Find where the given text appears and provide that cell's center as [X, Y] coordinate. 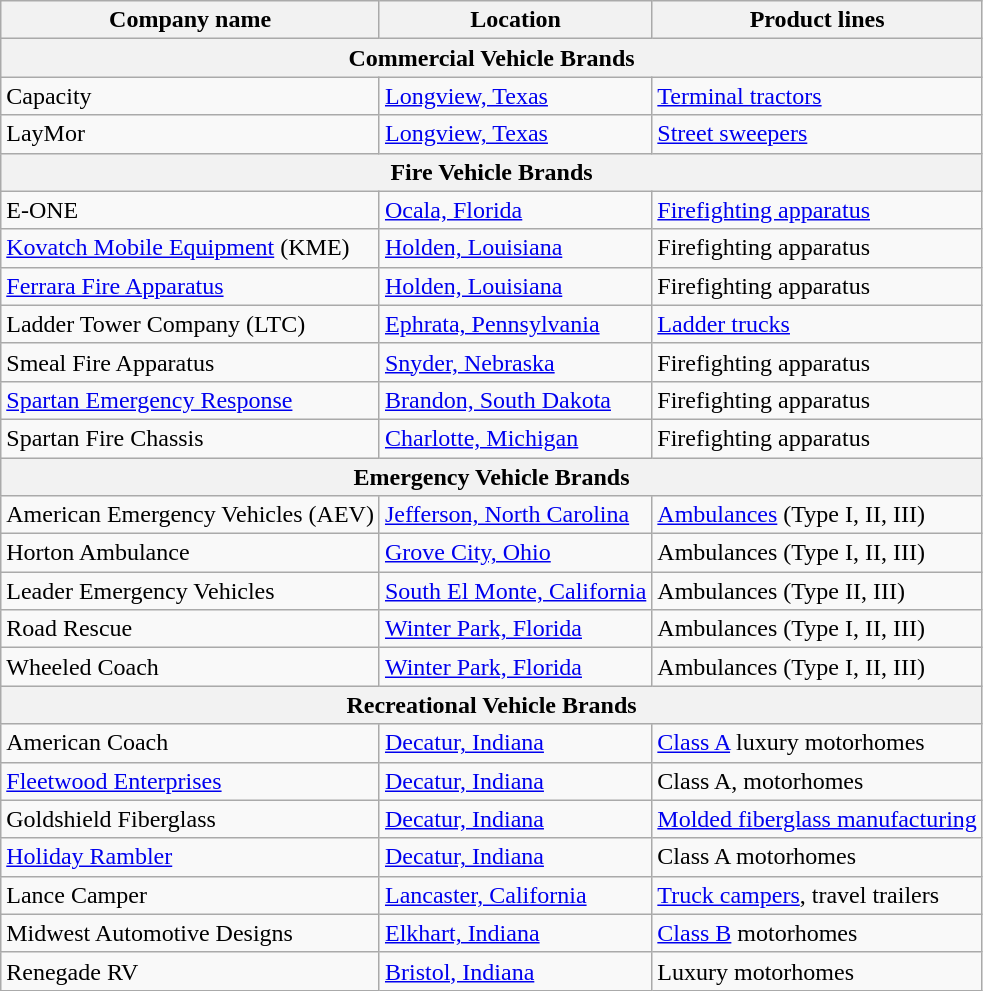
Snyder, Nebraska [515, 362]
Molded fiberglass manufacturing [818, 819]
Ferrara Fire Apparatus [190, 286]
Emergency Vehicle Brands [492, 477]
Leader Emergency Vehicles [190, 591]
Street sweepers [818, 134]
LayMor [190, 134]
Recreational Vehicle Brands [492, 705]
Class A, motorhomes [818, 781]
Product lines [818, 20]
Ephrata, Pennsylvania [515, 324]
Renegade RV [190, 971]
Grove City, Ohio [515, 553]
Goldshield Fiberglass [190, 819]
Holiday Rambler [190, 857]
Kovatch Mobile Equipment (KME) [190, 248]
Smeal Fire Apparatus [190, 362]
Lance Camper [190, 895]
Ladder Tower Company (LTC) [190, 324]
Truck campers, travel trailers [818, 895]
Company name [190, 20]
Charlotte, Michigan [515, 438]
Road Rescue [190, 629]
Location [515, 20]
Fire Vehicle Brands [492, 172]
Class B motorhomes [818, 933]
Lancaster, California [515, 895]
Ambulances (Type II, III) [818, 591]
American Emergency Vehicles (AEV) [190, 515]
Midwest Automotive Designs [190, 933]
E-ONE [190, 210]
Horton Ambulance [190, 553]
Bristol, Indiana [515, 971]
Class A motorhomes [818, 857]
Class A luxury motorhomes [818, 743]
Commercial Vehicle Brands [492, 58]
Ladder trucks [818, 324]
Ocala, Florida [515, 210]
American Coach [190, 743]
Spartan Fire Chassis [190, 438]
Brandon, South Dakota [515, 400]
Fleetwood Enterprises [190, 781]
Terminal tractors [818, 96]
Wheeled Coach [190, 667]
Spartan Emergency Response [190, 400]
Jefferson, North Carolina [515, 515]
Elkhart, Indiana [515, 933]
South El Monte, California [515, 591]
Luxury motorhomes [818, 971]
Capacity [190, 96]
